For the text-containing cell, return its midpoint in (X, Y) coordinate format. 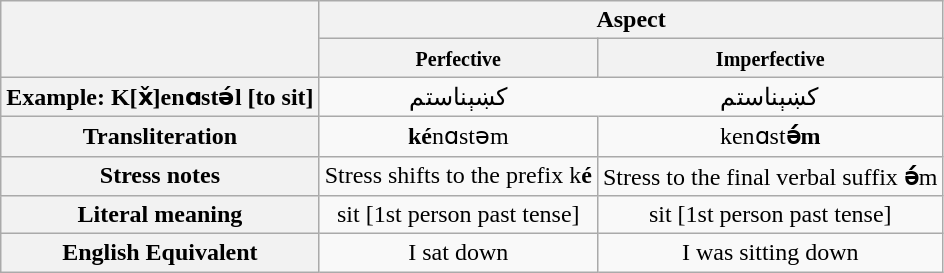
English Equivalent (160, 253)
kenɑstə́m (770, 136)
Transliteration (160, 136)
I sat down (458, 253)
Aspect (631, 20)
Stress notes (160, 176)
Literal meaning (160, 215)
Stress to the final verbal suffix ə́m (770, 176)
Stress shifts to the prefix ké (458, 176)
Perfective (458, 58)
I was sitting down (770, 253)
Imperfective (770, 58)
kénɑstəm (458, 136)
Example: K[x̌]enɑstə́l [to sit] (160, 97)
